Provide the [X, Y] coordinate of the cell's center where the given text is located.  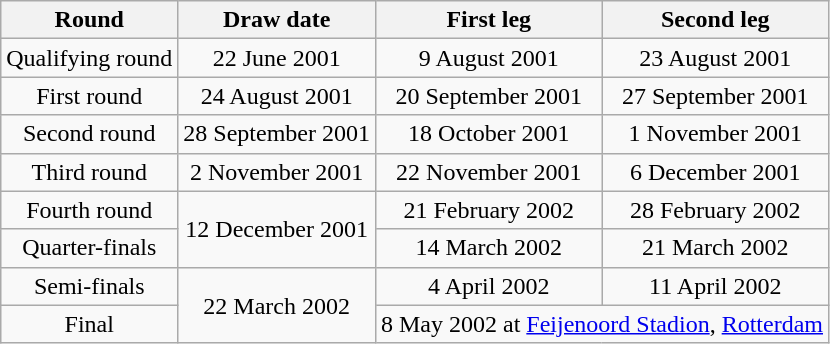
Qualifying round [90, 58]
18 October 2001 [488, 134]
Round [90, 20]
Second round [90, 134]
Third round [90, 172]
1 November 2001 [716, 134]
22 June 2001 [277, 58]
Draw date [277, 20]
8 May 2002 at Feijenoord Stadion, Rotterdam [602, 324]
12 December 2001 [277, 229]
6 December 2001 [716, 172]
20 September 2001 [488, 96]
21 February 2002 [488, 210]
23 August 2001 [716, 58]
Fourth round [90, 210]
27 September 2001 [716, 96]
21 March 2002 [716, 248]
First leg [488, 20]
Quarter-finals [90, 248]
Semi-finals [90, 286]
22 March 2002 [277, 305]
22 November 2001 [488, 172]
28 September 2001 [277, 134]
4 April 2002 [488, 286]
9 August 2001 [488, 58]
24 August 2001 [277, 96]
Second leg [716, 20]
2 November 2001 [277, 172]
First round [90, 96]
14 March 2002 [488, 248]
11 April 2002 [716, 286]
Final [90, 324]
28 February 2002 [716, 210]
